Return (x, y) of the center of cell containing provided text 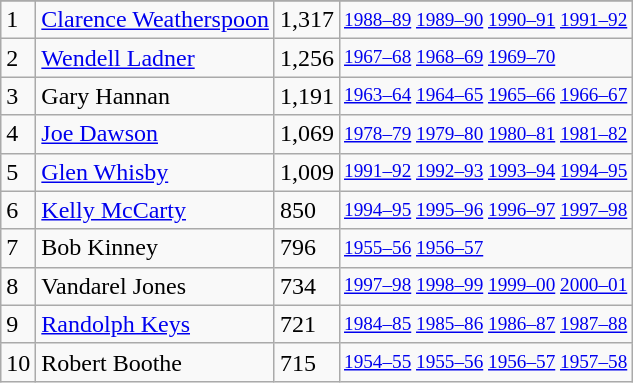
1997–98 1998–99 1999–00 2000–01 (485, 286)
Randolph Keys (156, 324)
1991–92 1992–93 1993–94 1994–95 (485, 172)
8 (18, 286)
1,069 (306, 134)
9 (18, 324)
1954–55 1955–56 1956–57 1957–58 (485, 362)
850 (306, 210)
1984–85 1985–86 1986–87 1987–88 (485, 324)
734 (306, 286)
1955–56 1956–57 (485, 248)
6 (18, 210)
Joe Dawson (156, 134)
Vandarel Jones (156, 286)
1967–68 1968–69 1969–70 (485, 58)
1,191 (306, 96)
Wendell Ladner (156, 58)
4 (18, 134)
Kelly McCarty (156, 210)
715 (306, 362)
7 (18, 248)
Bob Kinney (156, 248)
721 (306, 324)
1,256 (306, 58)
Glen Whisby (156, 172)
796 (306, 248)
1,317 (306, 20)
5 (18, 172)
1978–79 1979–80 1980–81 1981–82 (485, 134)
1 (18, 20)
2 (18, 58)
1963–64 1964–65 1965–66 1966–67 (485, 96)
1,009 (306, 172)
3 (18, 96)
1988–89 1989–90 1990–91 1991–92 (485, 20)
Robert Boothe (156, 362)
1994–95 1995–96 1996–97 1997–98 (485, 210)
Clarence Weatherspoon (156, 20)
Gary Hannan (156, 96)
10 (18, 362)
